Locate the cell with the specified text and output its [X, Y] center coordinate. 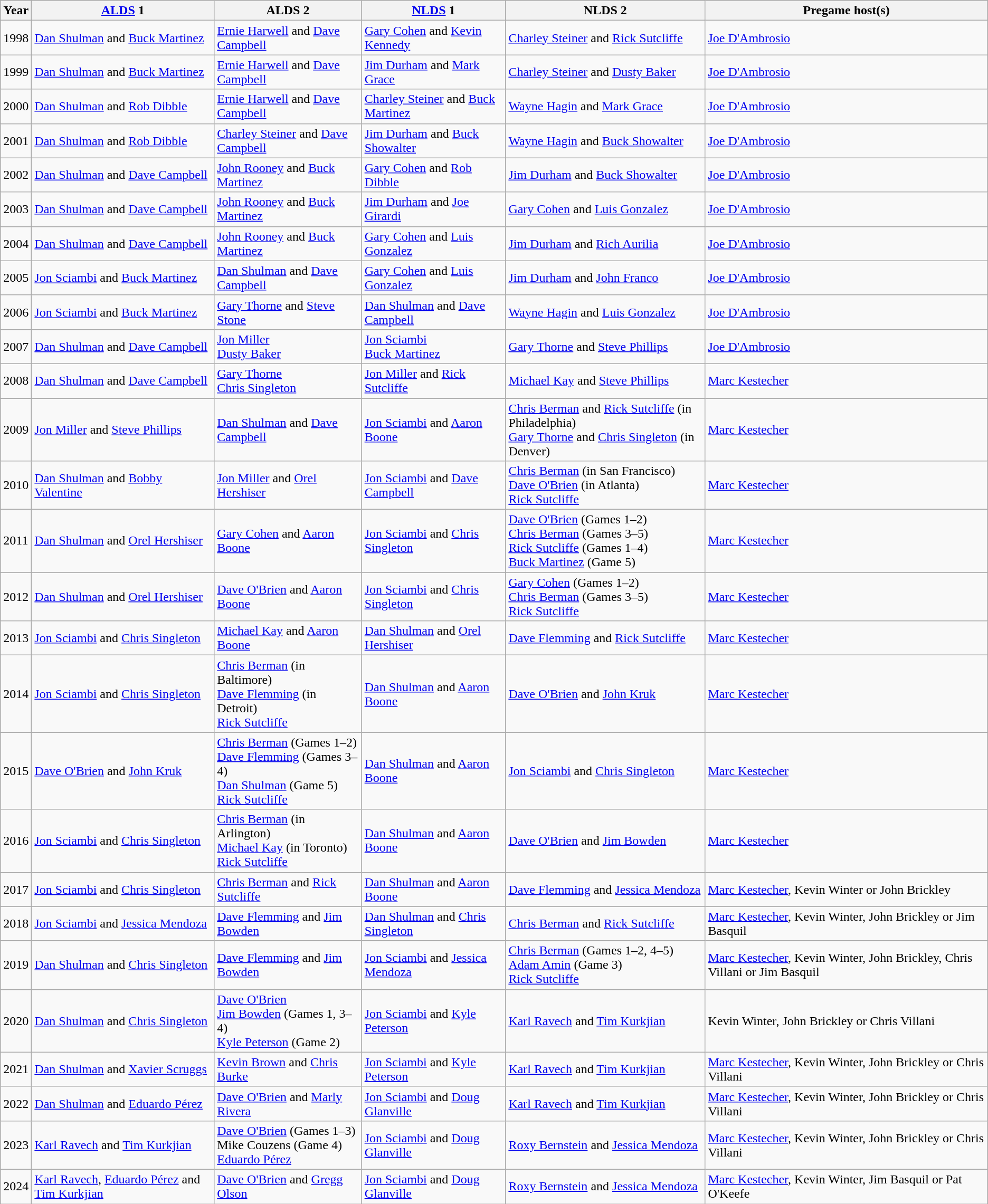
Michael Kay and Steve Phillips [605, 381]
Pregame host(s) [847, 11]
Jon Miller and Orel Hershiser [288, 485]
Chris Berman (Games 1–2, 4–5)Adam Amin (Game 3)Rick Sutcliffe [605, 965]
Jon Sciambi and Aaron Boone [434, 429]
Jon Miller and Steve Phillips [123, 429]
Jon Sciambi and Dave Campbell [434, 485]
Wayne Hagin and Buck Showalter [605, 140]
Dave Flemming and Rick Sutcliffe [605, 638]
2001 [16, 140]
2010 [16, 485]
Dave Flemming and Jessica Mendoza [605, 890]
Charley Steiner and Buck Martinez [434, 107]
2023 [16, 1145]
2012 [16, 597]
2021 [16, 1069]
Charley Steiner and Dusty Baker [605, 72]
Jon SciambiBuck Martinez [434, 346]
2002 [16, 175]
Jon MillerDusty Baker [288, 346]
Gary Cohen and Aaron Boone [288, 541]
2009 [16, 429]
Marc Kestecher, Kevin Winter, Jim Basquil or Pat O'Keefe [847, 1186]
Jon Miller and Rick Sutcliffe [434, 381]
Jim Durham and Rich Aurilia [605, 244]
2017 [16, 890]
2011 [16, 541]
Jim Durham and Mark Grace [434, 72]
2007 [16, 346]
2014 [16, 694]
Karl Ravech, Eduardo Pérez and Tim Kurkjian [123, 1186]
Marc Kestecher, Kevin Winter, John Brickley or Jim Basquil [847, 923]
Gary Cohen (Games 1–2)Chris Berman (Games 3–5)Rick Sutcliffe [605, 597]
Wayne Hagin and Luis Gonzalez [605, 312]
Gary Thorne and Steve Phillips [605, 346]
2004 [16, 244]
2013 [16, 638]
Chris Berman and Rick Sutcliffe (in Philadelphia)Gary Thorne and Chris Singleton (in Denver) [605, 429]
Gary Thorne and Steve Stone [288, 312]
Marc Kestecher, Kevin Winter, John Brickley, Chris Villani or Jim Basquil [847, 965]
2019 [16, 965]
NLDS 2 [605, 11]
2015 [16, 771]
Gary Cohen and Kevin Kennedy [434, 38]
Dave O'Brien (Games 1–3)Mike Couzens (Game 4)Eduardo Pérez [288, 1145]
2005 [16, 278]
Dave O'Brien and Marly Rivera [288, 1104]
Jim Durham and Joe Girardi [434, 209]
1999 [16, 72]
2022 [16, 1104]
Chris Berman (in Baltimore)Dave Flemming (in Detroit)Rick Sutcliffe [288, 694]
2000 [16, 107]
1998 [16, 38]
Dave O'Brien and Aaron Boone [288, 597]
NLDS 1 [434, 11]
Kevin Brown and Chris Burke [288, 1069]
Dan Shulman and Xavier Scruggs [123, 1069]
2008 [16, 381]
2003 [16, 209]
ALDS 2 [288, 11]
Dan Shulman and Eduardo Pérez [123, 1104]
Jim Durham and John Franco [605, 278]
Gary ThorneChris Singleton [288, 381]
Dan Shulman and Bobby Valentine [123, 485]
2020 [16, 1020]
Chris Berman (Games 1–2)Dave Flemming (Games 3–4)Dan Shulman (Game 5)Rick Sutcliffe [288, 771]
Charley Steiner and Dave Campbell [288, 140]
2024 [16, 1186]
Dave O'Brien and Gregg Olson [288, 1186]
Marc Kestecher, Kevin Winter or John Brickley [847, 890]
2018 [16, 923]
Year [16, 11]
Dave O'Brien and Jim Bowden [605, 841]
Dave O'Brien (Games 1–2)Chris Berman (Games 3–5)Rick Sutcliffe (Games 1–4)Buck Martinez (Game 5) [605, 541]
Charley Steiner and Rick Sutcliffe [605, 38]
2006 [16, 312]
Kevin Winter, John Brickley or Chris Villani [847, 1020]
Michael Kay and Aaron Boone [288, 638]
2016 [16, 841]
Chris Berman (in San Francisco)Dave O'Brien (in Atlanta)Rick Sutcliffe [605, 485]
Gary Cohen and Rob Dibble [434, 175]
ALDS 1 [123, 11]
Wayne Hagin and Mark Grace [605, 107]
Dave O'BrienJim Bowden (Games 1, 3–4)Kyle Peterson (Game 2) [288, 1020]
Chris Berman (in Arlington)Michael Kay (in Toronto)Rick Sutcliffe [288, 841]
